Provide the [X, Y] coordinate of the cell's center where the given text is located.  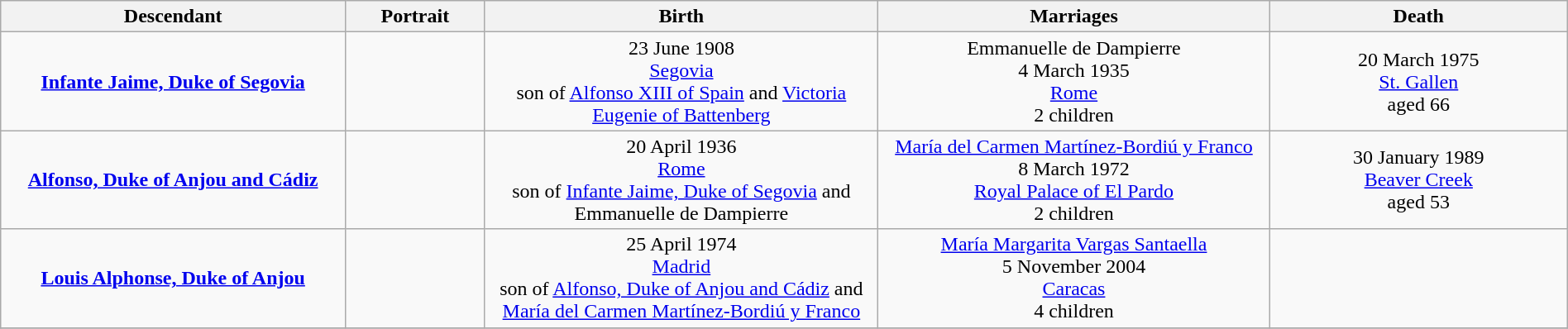
Death [1418, 17]
23 June 1908Segoviason of Alfonso XIII of Spain and Victoria Eugenie of Battenberg [681, 81]
Descendant [174, 17]
25 April 1974Madridson of Alfonso, Duke of Anjou and Cádiz and María del Carmen Martínez-Bordiú y Franco [681, 278]
20 April 1936Romeson of Infante Jaime, Duke of Segovia and Emmanuelle de Dampierre [681, 180]
Infante Jaime, Duke of Segovia [174, 81]
Marriages [1074, 17]
María del Carmen Martínez-Bordiú y Franco8 March 1972Royal Palace of El Pardo2 children [1074, 180]
20 March 1975St. Gallenaged 66 [1418, 81]
Emmanuelle de Dampierre4 March 1935Rome2 children [1074, 81]
30 January 1989Beaver Creekaged 53 [1418, 180]
Alfonso, Duke of Anjou and Cádiz [174, 180]
María Margarita Vargas Santaella5 November 2004Caracas4 children [1074, 278]
Louis Alphonse, Duke of Anjou [174, 278]
Portrait [415, 17]
Birth [681, 17]
